Output the [x, y] coordinate of the center of the cell containing the given text.  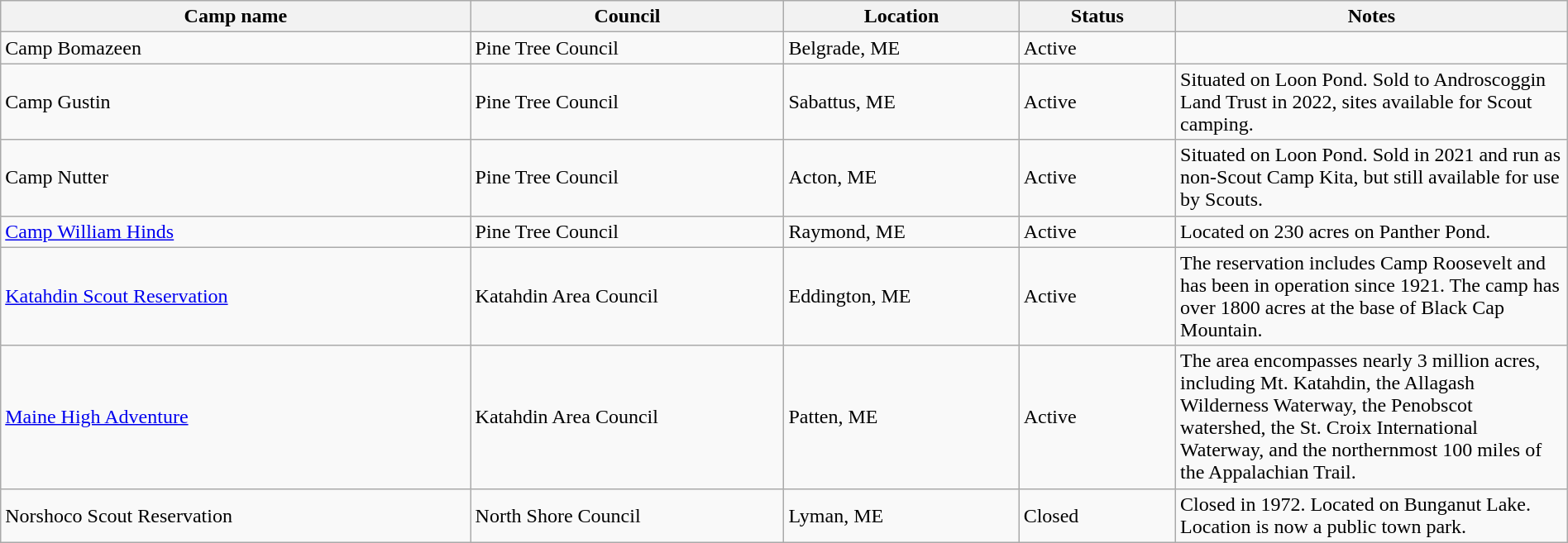
Located on 230 acres on Panther Pond. [1372, 231]
Status [1097, 17]
Eddington, ME [901, 296]
The reservation includes Camp Roosevelt and has been in operation since 1921. The camp has over 1800 acres at the base of Black Cap Mountain. [1372, 296]
Situated on Loon Pond. Sold to Androscoggin Land Trust in 2022, sites available for Scout camping. [1372, 102]
Closed in 1972. Located on Bunganut Lake. Location is now a public town park. [1372, 516]
Situated on Loon Pond. Sold in 2021 and run as non-Scout Camp Kita, but still available for use by Scouts. [1372, 178]
North Shore Council [627, 516]
Raymond, ME [901, 231]
Camp Nutter [236, 178]
Council [627, 17]
Acton, ME [901, 178]
Notes [1372, 17]
Camp name [236, 17]
Patten, ME [901, 417]
Katahdin Scout Reservation [236, 296]
Belgrade, ME [901, 48]
Location [901, 17]
Lyman, ME [901, 516]
Closed [1097, 516]
Maine High Adventure [236, 417]
Camp Gustin [236, 102]
Camp Bomazeen [236, 48]
Sabattus, ME [901, 102]
Norshoco Scout Reservation [236, 516]
Camp William Hinds [236, 231]
